Capture the cell that displays the provided text and extract its (x, y) central coordinate. 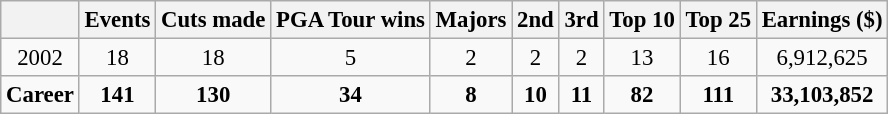
11 (582, 95)
16 (718, 58)
6,912,625 (822, 58)
5 (351, 58)
82 (642, 95)
141 (117, 95)
Earnings ($) (822, 20)
Top 10 (642, 20)
Career (40, 95)
PGA Tour wins (351, 20)
2002 (40, 58)
13 (642, 58)
2nd (536, 20)
Top 25 (718, 20)
3rd (582, 20)
Events (117, 20)
Cuts made (214, 20)
Majors (470, 20)
33,103,852 (822, 95)
8 (470, 95)
130 (214, 95)
111 (718, 95)
34 (351, 95)
10 (536, 95)
